Detect which cell encompasses the target text, then output its [X, Y] center coordinate. 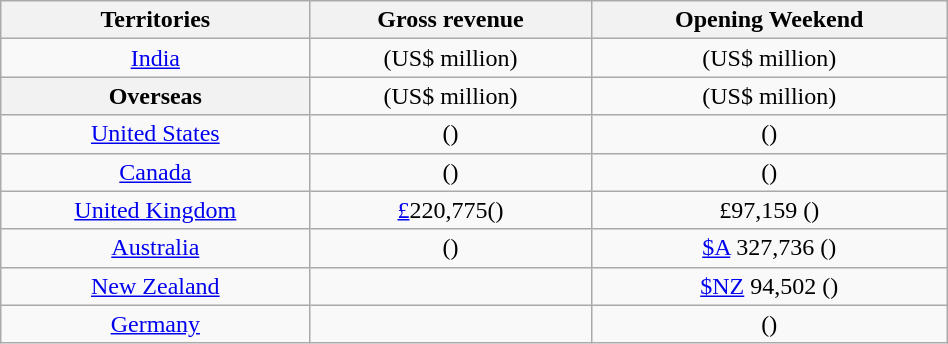
Australia [156, 248]
New Zealand [156, 286]
$NZ 94,502 () [769, 286]
£97,159 () [769, 210]
United States [156, 134]
£220,775() [450, 210]
United Kingdom [156, 210]
Territories [156, 20]
Opening Weekend [769, 20]
Germany [156, 324]
Overseas [156, 96]
Gross revenue [450, 20]
Canada [156, 172]
India [156, 58]
$A 327,736 () [769, 248]
